Return (x, y) of the center of cell containing provided text 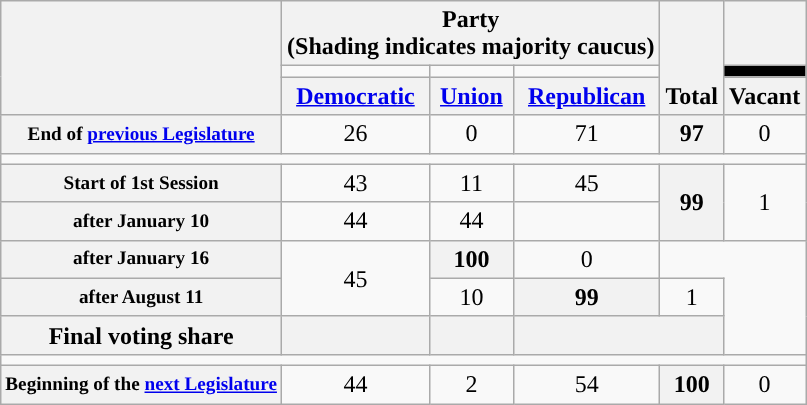
Final voting share (142, 335)
Total (692, 58)
43 (356, 183)
after January 10 (142, 221)
2 (471, 384)
54 (586, 384)
26 (356, 134)
End of previous Legislature (142, 134)
11 (471, 183)
Party (Shading indicates majority caucus) (471, 34)
97 (692, 134)
Vacant (764, 96)
after August 11 (142, 297)
71 (586, 134)
10 (471, 297)
Democratic (356, 96)
Union (471, 96)
Republican (586, 96)
Beginning of the next Legislature (142, 384)
after January 16 (142, 259)
Start of 1st Session (142, 183)
